Find where the given text appears and provide that cell's center as [x, y] coordinate. 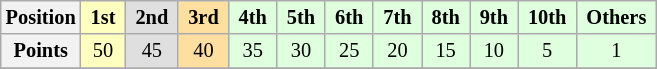
10 [494, 51]
9th [494, 17]
5th [301, 17]
Points [41, 51]
6th [349, 17]
Others [616, 17]
2nd [152, 17]
1 [616, 51]
7th [397, 17]
40 [203, 51]
3rd [203, 17]
35 [253, 51]
10th [547, 17]
50 [104, 51]
Position [41, 17]
5 [547, 51]
1st [104, 17]
20 [397, 51]
15 [446, 51]
45 [152, 51]
25 [349, 51]
4th [253, 17]
30 [301, 51]
8th [446, 17]
